Detect which cell encompasses the target text, then output its [X, Y] center coordinate. 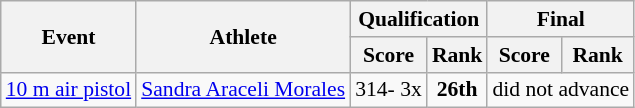
Event [68, 36]
Final [560, 19]
Sandra Araceli Morales [243, 90]
10 m air pistol [68, 90]
did not advance [560, 90]
Athlete [243, 36]
26th [458, 90]
314- 3x [388, 90]
Qualification [418, 19]
